Return (x, y) of the center of cell containing provided text 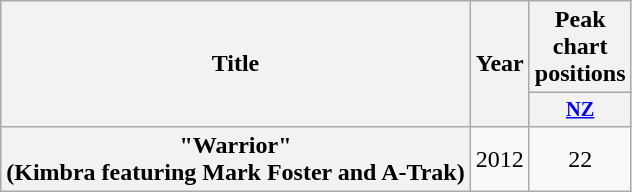
NZ (580, 110)
2012 (500, 158)
22 (580, 158)
"Warrior"(Kimbra featuring Mark Foster and A-Trak) (236, 158)
Year (500, 64)
Title (236, 64)
Peak chart positions (580, 47)
